Detect which cell encompasses the target text, then output its [x, y] center coordinate. 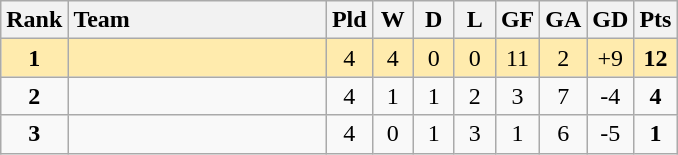
W [392, 20]
GD [610, 20]
Pts [656, 20]
D [434, 20]
-5 [610, 134]
11 [517, 58]
Team [198, 20]
L [474, 20]
12 [656, 58]
-4 [610, 96]
GA [564, 20]
GF [517, 20]
Pld [349, 20]
Rank [34, 20]
7 [564, 96]
6 [564, 134]
+9 [610, 58]
